Search for the cell housing the specified text and yield its [X, Y] center coordinate. 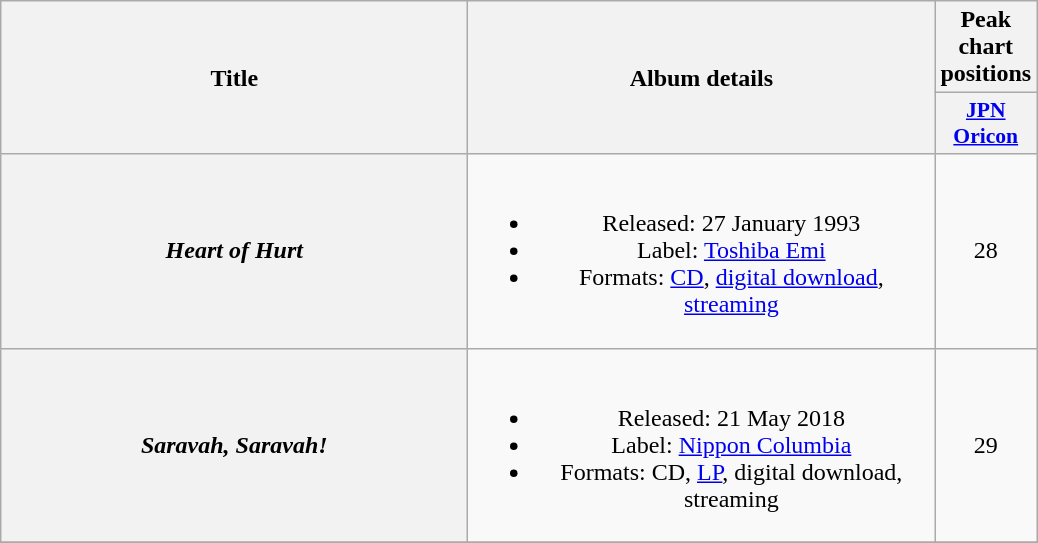
Released: 21 May 2018Label: Nippon ColumbiaFormats: CD, LP, digital download, streaming [702, 445]
28 [986, 251]
Peak chart positions [986, 47]
Released: 27 January 1993Label: Toshiba EmiFormats: CD, digital download, streaming [702, 251]
Album details [702, 78]
Title [234, 78]
Heart of Hurt [234, 251]
Saravah, Saravah! [234, 445]
JPNOricon [986, 124]
29 [986, 445]
